Capture the cell that displays the provided text and extract its (x, y) central coordinate. 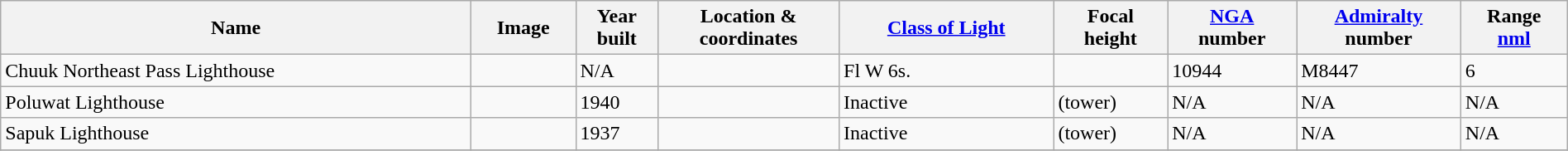
Focalheight (1111, 28)
NGAnumber (1232, 28)
Sapuk Lighthouse (237, 134)
1940 (617, 102)
Location & coordinates (749, 28)
6 (1513, 71)
Image (523, 28)
Fl W 6s. (946, 71)
10944 (1232, 71)
M8447 (1379, 71)
Rangenml (1513, 28)
Poluwat Lighthouse (237, 102)
Admiraltynumber (1379, 28)
Chuuk Northeast Pass Lighthouse (237, 71)
Name (237, 28)
1937 (617, 134)
Class of Light (946, 28)
Yearbuilt (617, 28)
